Pinpoint the cell where the given text exists, returning its (X, Y) midpoint coordinate. 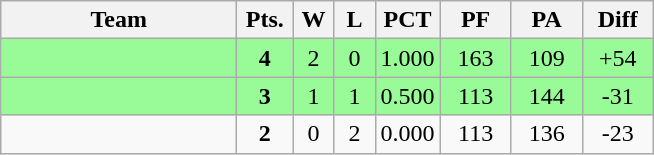
Diff (618, 20)
PCT (408, 20)
3 (265, 96)
136 (546, 134)
144 (546, 96)
L (354, 20)
109 (546, 58)
0.500 (408, 96)
163 (476, 58)
4 (265, 58)
-31 (618, 96)
0.000 (408, 134)
Pts. (265, 20)
-23 (618, 134)
+54 (618, 58)
PA (546, 20)
PF (476, 20)
1.000 (408, 58)
Team (119, 20)
W (314, 20)
